Pinpoint the cell where the given text exists, returning its [X, Y] midpoint coordinate. 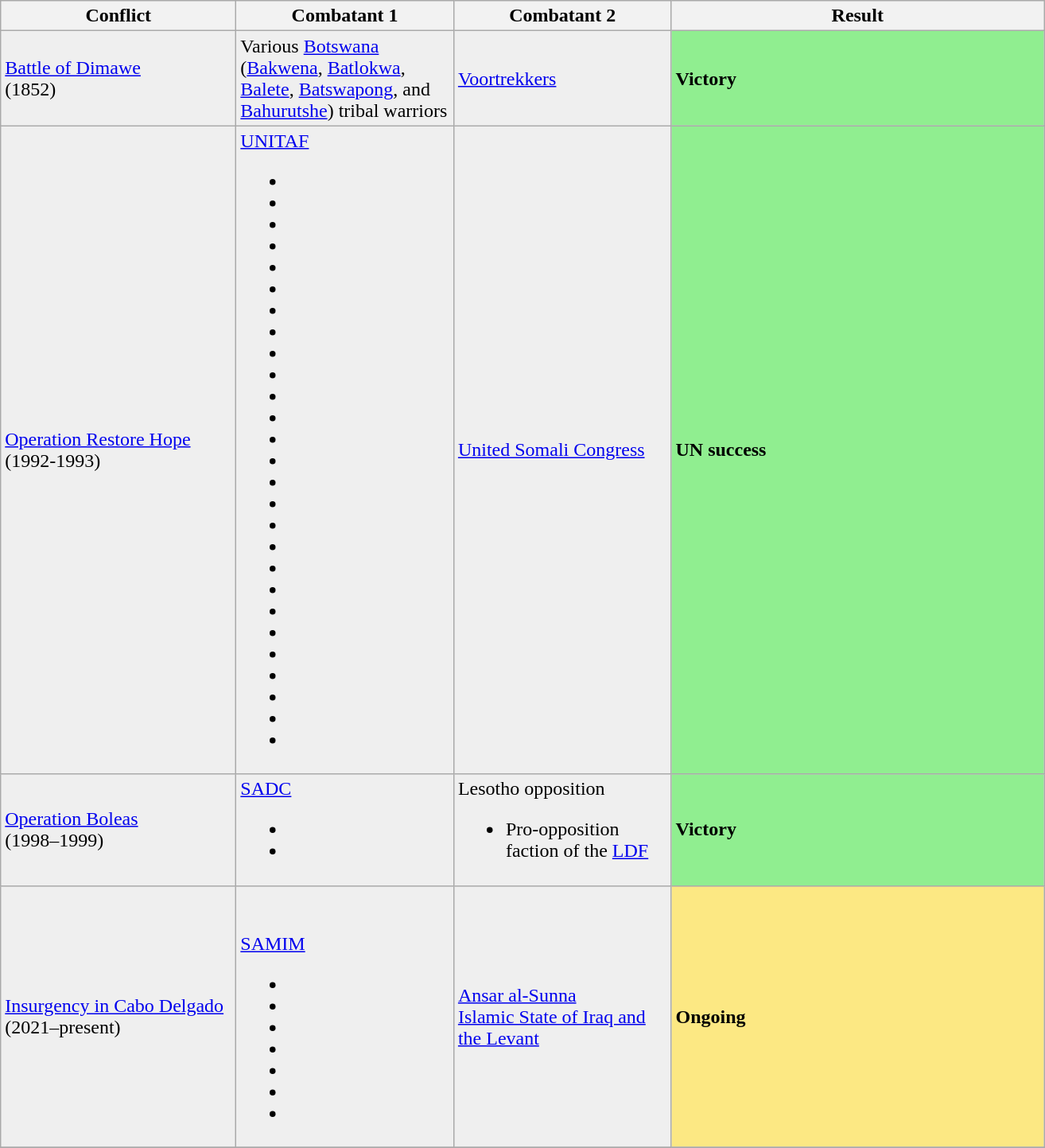
Insurgency in Cabo Delgado(2021–present) [118, 1017]
Conflict [118, 16]
Combatant 2 [562, 16]
SAMIM [345, 1017]
SADC [345, 830]
Lesotho oppositionPro-opposition faction of the LDF [562, 830]
Combatant 1 [345, 16]
Ansar al-Sunna Islamic State of Iraq and the Levant [562, 1017]
Various Botswana (Bakwena, Batlokwa, Balete, Batswapong, and Bahurutshe) tribal warriors [345, 78]
UN success [857, 450]
Operation Restore Hope(1992-1993) [118, 450]
Voortrekkers [562, 78]
Ongoing [857, 1017]
Operation Boleas(1998–1999) [118, 830]
UNITAF [345, 450]
United Somali Congress [562, 450]
Result [857, 16]
Battle of Dimawe(1852) [118, 78]
